Detect which cell encompasses the target text, then output its [x, y] center coordinate. 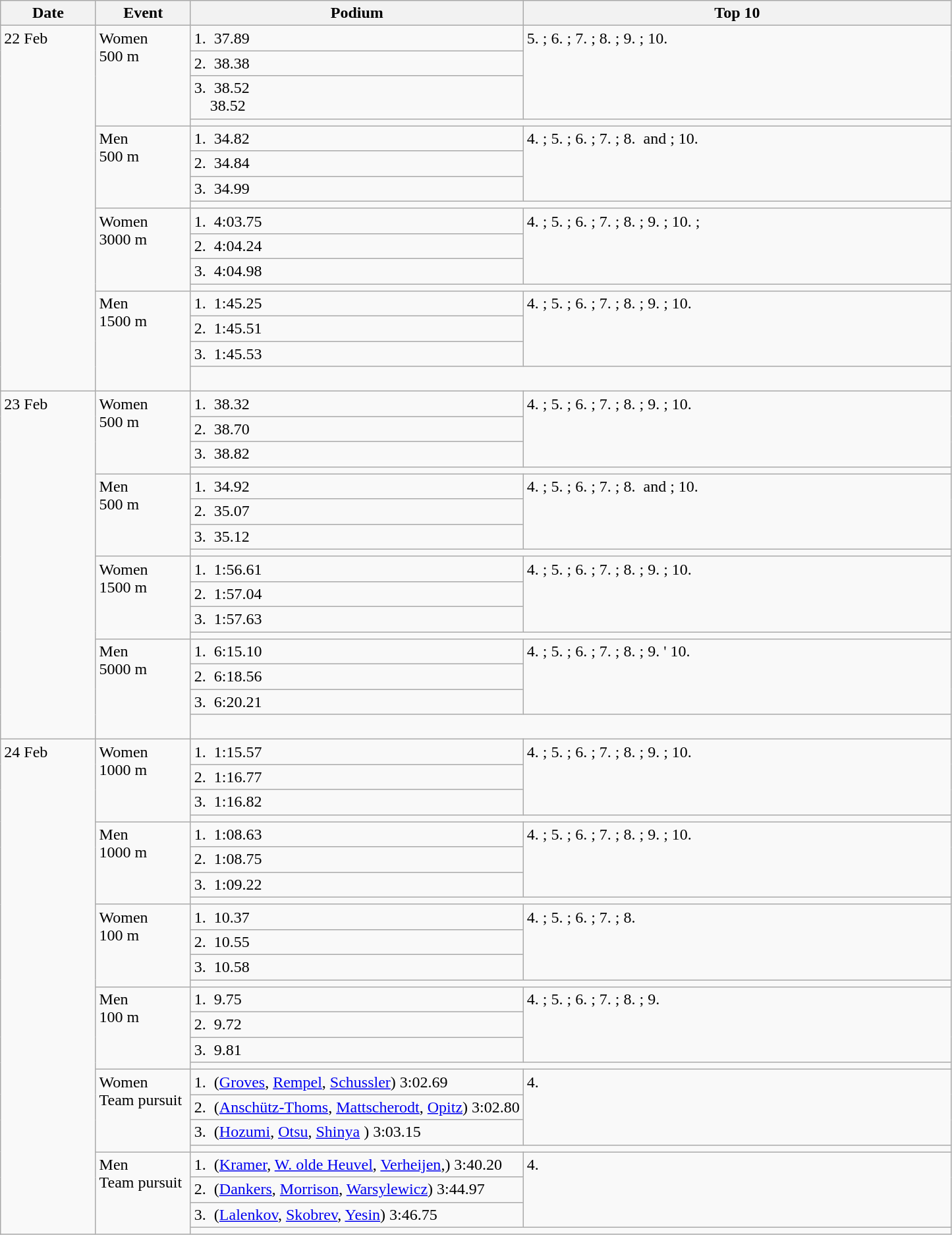
Men1500 m [143, 341]
Top 10 [737, 13]
1. 1:45.25 [357, 304]
Podium [357, 13]
Women3000 m [143, 249]
3. (Lalenkov, Skobrev, Yesin) 3:46.75 [357, 1215]
1. (Groves, Rempel, Schussler) 3:02.69 [357, 1082]
4. ; 5. ; 6. ; 7. ; 8. ; 9. ; 10. ; [737, 246]
1. 1:56.61 [357, 569]
1. 34.92 [357, 486]
2. 4:04.24 [357, 246]
3. 4:04.98 [357, 271]
Event [143, 13]
2. 1:16.77 [357, 777]
2. 1:57.04 [357, 594]
3. 1:16.82 [357, 802]
23 Feb [48, 565]
2. (Anschütz-Thoms, Mattscherodt, Opitz) 3:02.80 [357, 1107]
1. 6:15.10 [357, 652]
2. 10.55 [357, 942]
1. (Kramer, W. olde Heuvel, Verheijen,) 3:40.20 [357, 1164]
3. 35.12 [357, 536]
3. 10.58 [357, 967]
1. 9.75 [357, 1000]
3. (Hozumi, Otsu, Shinya ) 3:03.15 [357, 1132]
24 Feb [48, 987]
Men1000 m [143, 863]
Men5000 m [143, 689]
Men100 m [143, 1028]
Women1500 m [143, 597]
3. 34.99 [357, 188]
3. 9.81 [357, 1050]
1. 10.37 [357, 917]
3. 1:09.22 [357, 884]
1. 1:08.63 [357, 834]
WomenTeam pursuit [143, 1111]
3. 1:57.63 [357, 619]
1. 37.89 [357, 38]
1. 34.82 [357, 138]
2. 9.72 [357, 1025]
2. 38.70 [357, 429]
22 Feb [48, 208]
Women100 m [143, 945]
2. 1:08.75 [357, 859]
2. 1:45.51 [357, 329]
1. 38.32 [357, 404]
3. 6:20.21 [357, 702]
2. (Dankers, Morrison, Warsylewicz) 3:44.97 [357, 1190]
MenTeam pursuit [143, 1193]
4. ; 5. ; 6. ; 7. ; 8. [737, 942]
Women1000 m [143, 780]
Date [48, 13]
5. ; 6. ; 7. ; 8. ; 9. ; 10. [737, 72]
3. 38.52 38.52 [357, 98]
2. 34.84 [357, 163]
1. 4:03.75 [357, 221]
3. 38.82 [357, 454]
4. ; 5. ; 6. ; 7. ; 8. ; 9. [737, 1025]
2. 35.07 [357, 511]
4. ; 5. ; 6. ; 7. ; 8. ; 9. ' 10. [737, 677]
2. 38.38 [357, 63]
2. 6:18.56 [357, 677]
1. 1:15.57 [357, 752]
3. 1:45.53 [357, 354]
